From the cell containing the given text, extract its center point as [x, y] coordinate. 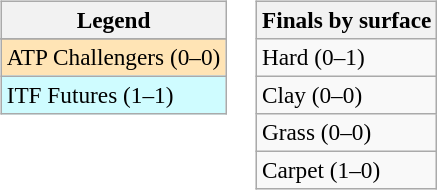
ITF Futures (1–1) [114, 95]
Legend [114, 20]
ATP Challengers (0–0) [114, 57]
Carpet (1–0) [347, 171]
Clay (0–0) [347, 95]
Grass (0–0) [347, 133]
Hard (0–1) [347, 57]
Finals by surface [347, 20]
